Output the [X, Y] coordinate of the center of the cell containing the given text.  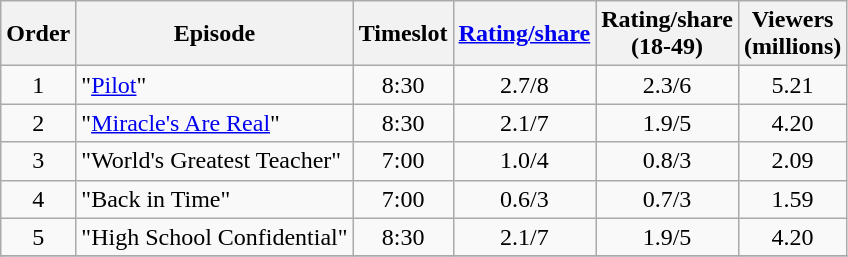
5.21 [792, 85]
0.7/3 [668, 199]
Rating/share [524, 34]
2.7/8 [524, 85]
2.09 [792, 161]
0.6/3 [524, 199]
2.3/6 [668, 85]
Order [38, 34]
"High School Confidential" [214, 237]
"Miracle's Are Real" [214, 123]
Viewers (millions) [792, 34]
5 [38, 237]
3 [38, 161]
4 [38, 199]
"Pilot" [214, 85]
1.0/4 [524, 161]
Rating/share (18-49) [668, 34]
"World's Greatest Teacher" [214, 161]
"Back in Time" [214, 199]
Episode [214, 34]
Timeslot [403, 34]
2 [38, 123]
1 [38, 85]
1.59 [792, 199]
0.8/3 [668, 161]
